Extract the (x, y) coordinate from the center of the cell holding the provided text.  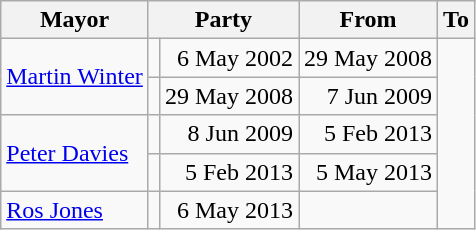
Ros Jones (75, 210)
8 Jun 2009 (228, 134)
Martin Winter (75, 77)
Mayor (75, 20)
Peter Davies (75, 153)
To (456, 20)
Party (223, 20)
5 May 2013 (368, 172)
6 May 2002 (228, 58)
6 May 2013 (228, 210)
From (368, 20)
7 Jun 2009 (368, 96)
